Provide the (X, Y) coordinate of the cell's center where the given text is located.  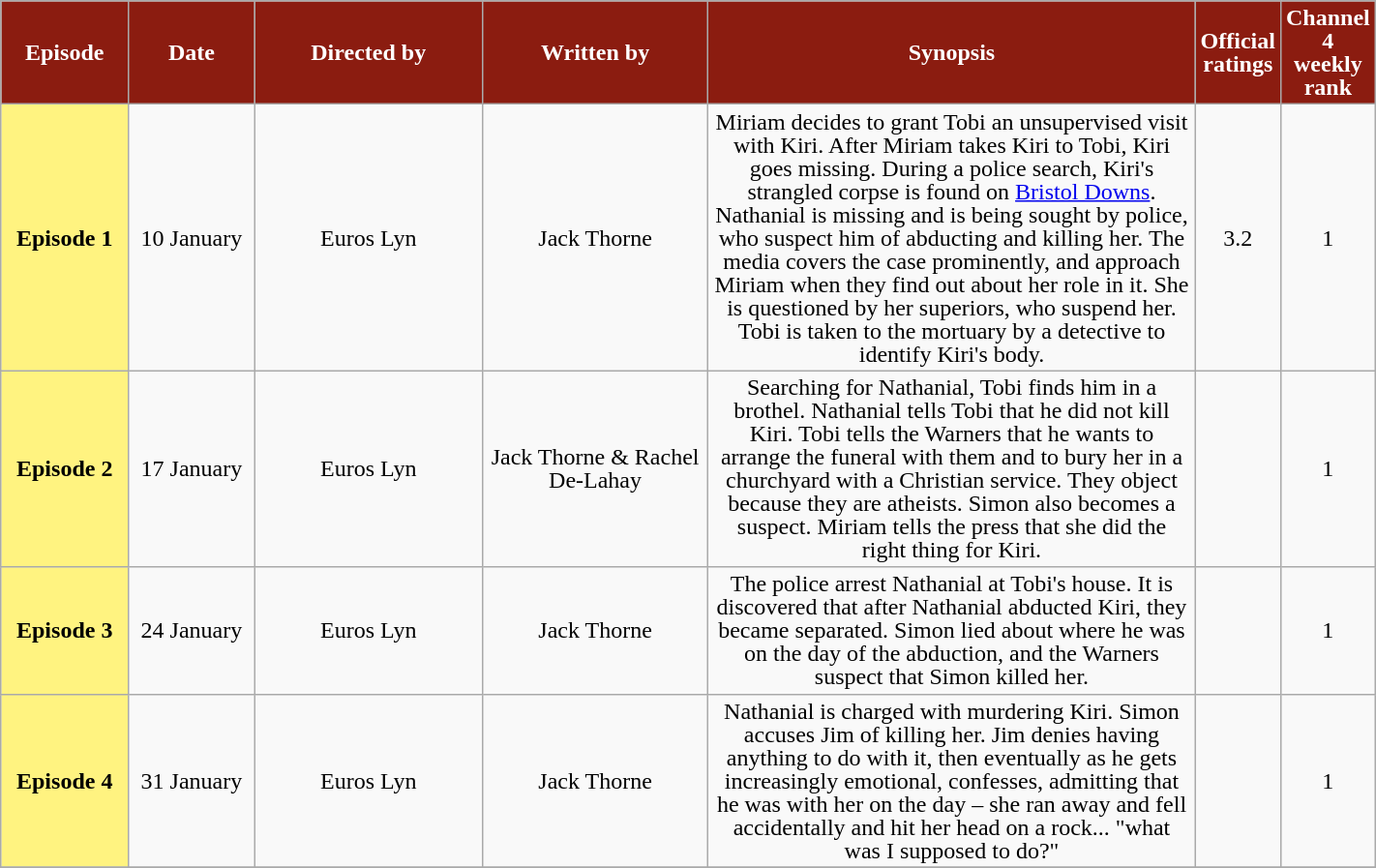
Synopsis (952, 52)
Channel 4weekly rank (1328, 52)
Episode (65, 52)
10 January (192, 238)
Date (192, 52)
31 January (192, 780)
Episode 1 (65, 238)
17 January (192, 468)
24 January (192, 631)
Written by (595, 52)
Jack Thorne & Rachel De-Lahay (595, 468)
Directed by (368, 52)
Official ratings (1238, 52)
3.2 (1238, 238)
Episode 4 (65, 780)
Episode 3 (65, 631)
Episode 2 (65, 468)
